Extract the (x, y) coordinate from the center of the cell holding the provided text.  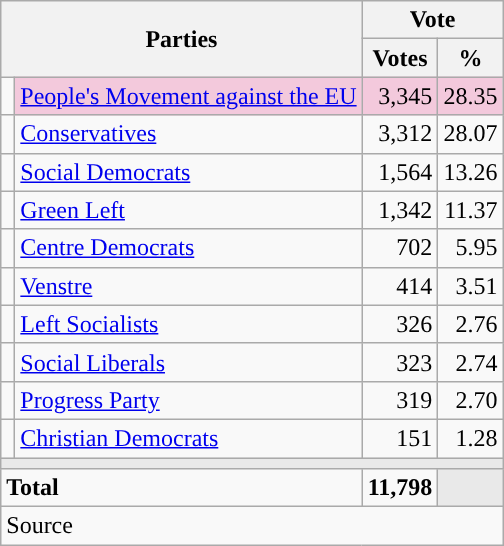
Progress Party (188, 400)
1,564 (400, 172)
414 (400, 286)
% (470, 58)
Left Socialists (188, 324)
702 (400, 248)
28.07 (470, 134)
2.70 (470, 400)
Total (182, 488)
326 (400, 324)
1,342 (400, 210)
11.37 (470, 210)
Conservatives (188, 134)
People's Movement against the EU (188, 96)
Votes (400, 58)
3.51 (470, 286)
Venstre (188, 286)
Social Liberals (188, 362)
Source (252, 526)
1.28 (470, 438)
323 (400, 362)
11,798 (400, 488)
Social Democrats (188, 172)
151 (400, 438)
3,312 (400, 134)
Green Left (188, 210)
2.74 (470, 362)
Parties (182, 39)
319 (400, 400)
13.26 (470, 172)
3,345 (400, 96)
28.35 (470, 96)
Christian Democrats (188, 438)
2.76 (470, 324)
Vote (432, 20)
Centre Democrats (188, 248)
5.95 (470, 248)
